Return the [X, Y] coordinate for the center point of the cell that contains the specified text.  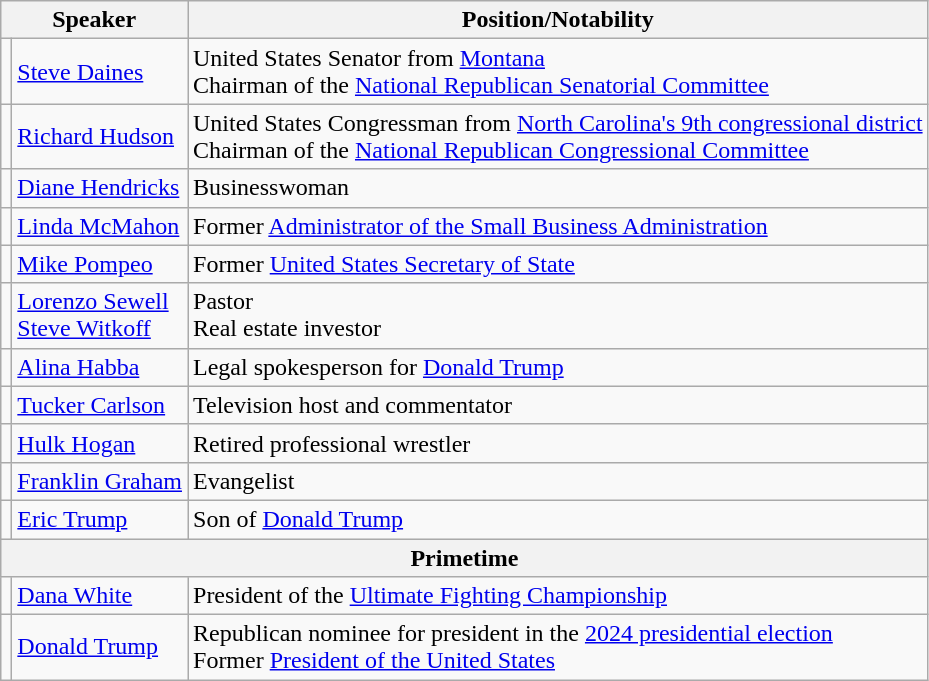
Franklin Graham [100, 481]
Alina Habba [100, 367]
Speaker [94, 20]
Hulk Hogan [100, 443]
Republican nominee for president in the 2024 presidential electionFormer President of the United States [558, 648]
Legal spokesperson for Donald Trump [558, 367]
Television host and commentator [558, 405]
Linda McMahon [100, 226]
Businesswoman [558, 188]
President of the Ultimate Fighting Championship [558, 596]
Evangelist [558, 481]
Former Administrator of the Small Business Administration [558, 226]
PastorReal estate investor [558, 316]
Steve Daines [100, 72]
Primetime [464, 557]
Son of Donald Trump [558, 519]
United States Senator from MontanaChairman of the National Republican Senatorial Committee [558, 72]
Position/Notability [558, 20]
Diane Hendricks [100, 188]
Lorenzo SewellSteve Witkoff [100, 316]
Donald Trump [100, 648]
Mike Pompeo [100, 264]
Dana White [100, 596]
Eric Trump [100, 519]
Richard Hudson [100, 136]
Tucker Carlson [100, 405]
Former United States Secretary of State [558, 264]
Retired professional wrestler [558, 443]
United States Congressman from North Carolina's 9th congressional districtChairman of the National Republican Congressional Committee [558, 136]
